From the cell containing the given text, extract its center point as (X, Y) coordinate. 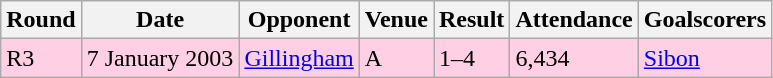
R3 (41, 58)
6,434 (574, 58)
7 January 2003 (160, 58)
A (396, 58)
Goalscorers (704, 20)
Date (160, 20)
Round (41, 20)
Venue (396, 20)
Attendance (574, 20)
Sibon (704, 58)
Opponent (299, 20)
1–4 (472, 58)
Result (472, 20)
Gillingham (299, 58)
